Capture the cell that displays the provided text and extract its [X, Y] central coordinate. 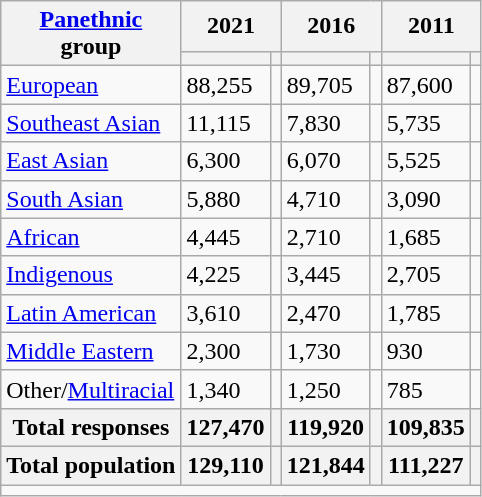
1,785 [426, 313]
European [91, 85]
3,610 [226, 313]
7,830 [326, 123]
Middle Eastern [91, 351]
Other/Multiracial [91, 389]
South Asian [91, 199]
5,880 [226, 199]
1,340 [226, 389]
11,115 [226, 123]
4,445 [226, 237]
2021 [231, 26]
930 [426, 351]
African [91, 237]
5,735 [426, 123]
111,227 [426, 465]
785 [426, 389]
Total population [91, 465]
127,470 [226, 427]
1,685 [426, 237]
2,300 [226, 351]
6,070 [326, 161]
2,710 [326, 237]
3,445 [326, 275]
2,470 [326, 313]
129,110 [226, 465]
3,090 [426, 199]
Total responses [91, 427]
119,920 [326, 427]
4,225 [226, 275]
5,525 [426, 161]
2011 [431, 26]
East Asian [91, 161]
1,730 [326, 351]
109,835 [426, 427]
1,250 [326, 389]
87,600 [426, 85]
88,255 [226, 85]
Indigenous [91, 275]
89,705 [326, 85]
Southeast Asian [91, 123]
121,844 [326, 465]
Panethnicgroup [91, 34]
6,300 [226, 161]
4,710 [326, 199]
2016 [331, 26]
2,705 [426, 275]
Latin American [91, 313]
